Locate the cell with the specified text and output its [x, y] center coordinate. 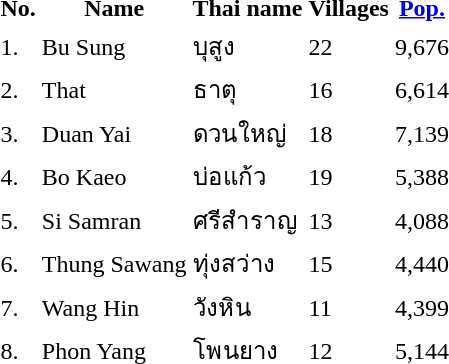
22 [348, 46]
Bu Sung [114, 46]
Si Samran [114, 220]
ศรีสำราญ [248, 220]
Bo Kaeo [114, 176]
Duan Yai [114, 133]
วังหิน [248, 307]
ดวนใหญ่ [248, 133]
บ่อแก้ว [248, 176]
11 [348, 307]
19 [348, 176]
18 [348, 133]
15 [348, 264]
That [114, 90]
13 [348, 220]
16 [348, 90]
ทุ่งสว่าง [248, 264]
ธาตุ [248, 90]
บุสูง [248, 46]
Wang Hin [114, 307]
Thung Sawang [114, 264]
